Determine the [X, Y] coordinate at the center of the cell enclosing the given text.  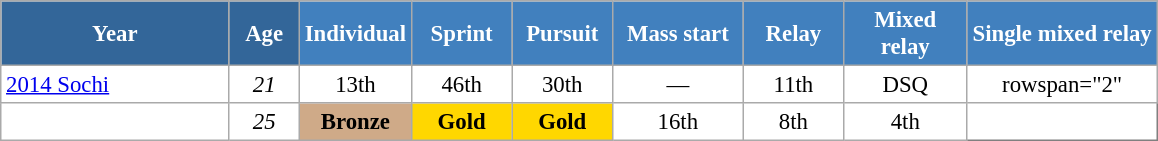
11th [794, 85]
Pursuit [562, 34]
Sprint [462, 34]
rowspan="2" [1062, 85]
30th [562, 85]
Bronze [355, 122]
Relay [794, 34]
4th [906, 122]
— [678, 85]
Year [115, 34]
Mass start [678, 34]
Mixed relay [906, 34]
Age [264, 34]
DSQ [906, 85]
Individual [355, 34]
8th [794, 122]
16th [678, 122]
46th [462, 85]
13th [355, 85]
Single mixed relay [1062, 34]
25 [264, 122]
21 [264, 85]
2014 Sochi [115, 85]
